Return [x, y] of the center of cell containing provided text 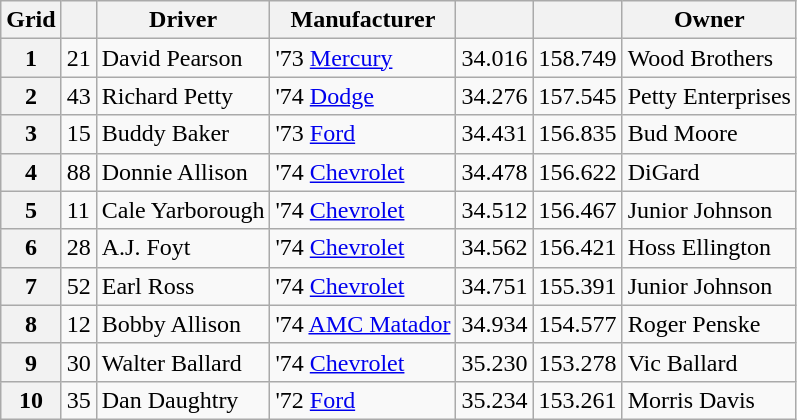
Richard Petty [183, 96]
Cale Yarborough [183, 210]
15 [78, 134]
'73 Ford [363, 134]
157.545 [578, 96]
'73 Mercury [363, 58]
156.421 [578, 248]
7 [31, 286]
156.835 [578, 134]
Donnie Allison [183, 172]
Buddy Baker [183, 134]
34.431 [494, 134]
34.478 [494, 172]
35.234 [494, 400]
34.276 [494, 96]
10 [31, 400]
'74 Dodge [363, 96]
35 [78, 400]
Owner [709, 20]
153.278 [578, 362]
155.391 [578, 286]
8 [31, 324]
Manufacturer [363, 20]
A.J. Foyt [183, 248]
156.622 [578, 172]
34.562 [494, 248]
2 [31, 96]
Walter Ballard [183, 362]
Grid [31, 20]
Roger Penske [709, 324]
Hoss Ellington [709, 248]
34.751 [494, 286]
David Pearson [183, 58]
43 [78, 96]
158.749 [578, 58]
Vic Ballard [709, 362]
Petty Enterprises [709, 96]
154.577 [578, 324]
5 [31, 210]
Dan Daughtry [183, 400]
9 [31, 362]
'72 Ford [363, 400]
Driver [183, 20]
156.467 [578, 210]
'74 AMC Matador [363, 324]
34.016 [494, 58]
Wood Brothers [709, 58]
Morris Davis [709, 400]
52 [78, 286]
35.230 [494, 362]
11 [78, 210]
153.261 [578, 400]
34.512 [494, 210]
34.934 [494, 324]
3 [31, 134]
Bobby Allison [183, 324]
Bud Moore [709, 134]
6 [31, 248]
12 [78, 324]
21 [78, 58]
88 [78, 172]
DiGard [709, 172]
30 [78, 362]
1 [31, 58]
4 [31, 172]
28 [78, 248]
Earl Ross [183, 286]
